Identify which cell holds the provided text, then report its (X, Y) central coordinate. 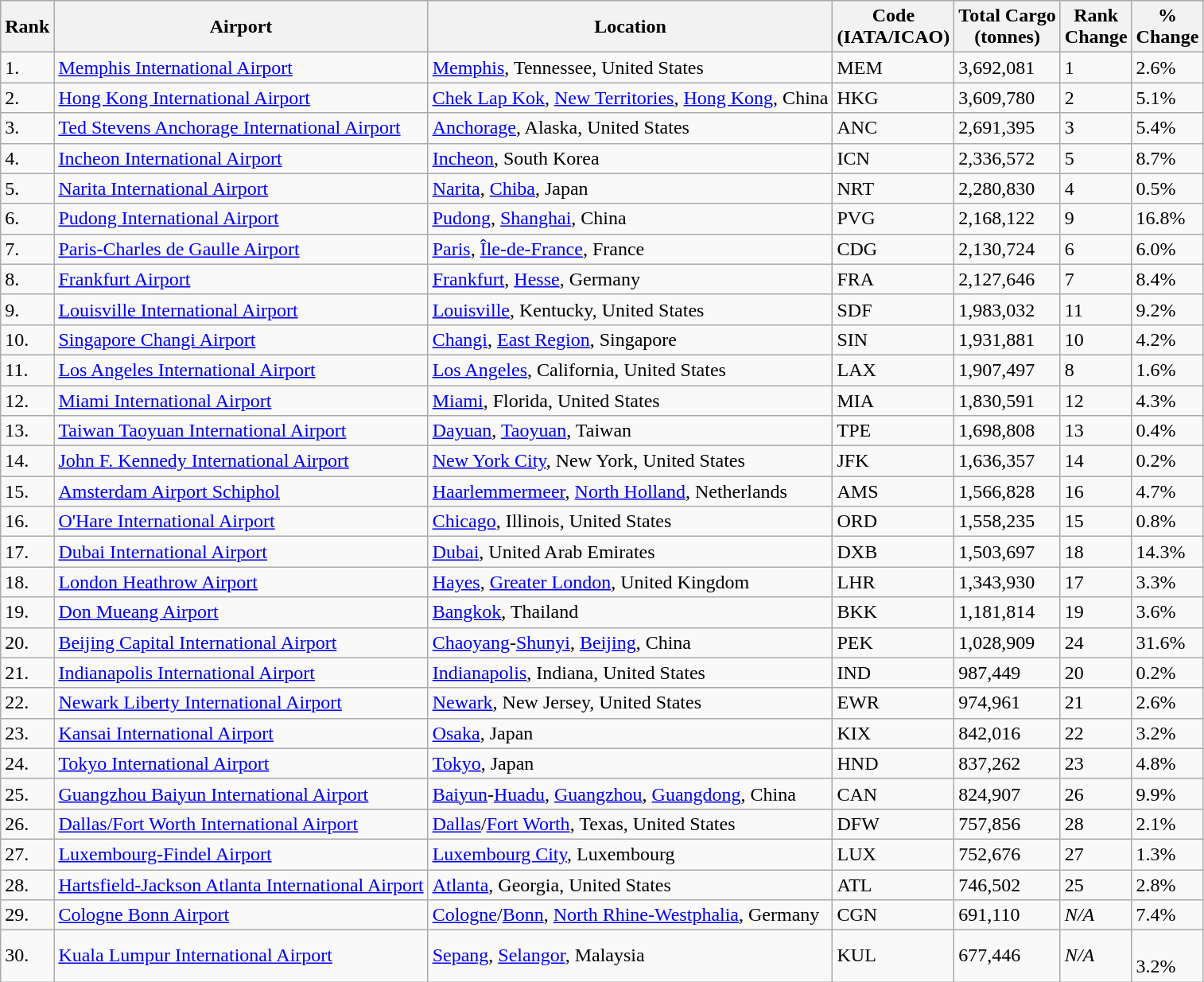
Dallas/Fort Worth International Airport (241, 824)
27 (1096, 854)
Dallas/Fort Worth, Texas, United States (630, 824)
HKG (894, 98)
0.5% (1167, 188)
3.3% (1167, 582)
TPE (894, 431)
1,181,814 (1008, 612)
1,830,591 (1008, 400)
691,110 (1008, 915)
Newark Liberty International Airport (241, 703)
4. (27, 158)
24. (27, 763)
Hong Kong International Airport (241, 98)
12 (1096, 400)
Narita International Airport (241, 188)
Los Angeles, California, United States (630, 370)
23. (27, 733)
Bangkok, Thailand (630, 612)
25. (27, 794)
SIN (894, 340)
1,698,808 (1008, 431)
Osaka, Japan (630, 733)
NRT (894, 188)
16. (27, 522)
Chicago, Illinois, United States (630, 522)
7. (27, 249)
16.8% (1167, 219)
22. (27, 703)
25 (1096, 885)
Haarlemmermeer, North Holland, Netherlands (630, 491)
26 (1096, 794)
Luxembourg-Findel Airport (241, 854)
2 (1096, 98)
CAN (894, 794)
752,676 (1008, 854)
Cologne Bonn Airport (241, 915)
974,961 (1008, 703)
1,907,497 (1008, 370)
Incheon, South Korea (630, 158)
BKK (894, 612)
11. (27, 370)
29. (27, 915)
Frankfurt, Hesse, Germany (630, 279)
DFW (894, 824)
3,609,780 (1008, 98)
Kansai International Airport (241, 733)
MIA (894, 400)
28 (1096, 824)
5.1% (1167, 98)
2,280,830 (1008, 188)
KIX (894, 733)
Ted Stevens Anchorage International Airport (241, 128)
Memphis, Tennessee, United States (630, 68)
27. (27, 854)
3 (1096, 128)
2,127,646 (1008, 279)
Amsterdam Airport Schiphol (241, 491)
0.4% (1167, 431)
0.8% (1167, 522)
1 (1096, 68)
Changi, East Region, Singapore (630, 340)
824,907 (1008, 794)
9. (27, 309)
Sepang, Selangor, Malaysia (630, 956)
17. (27, 552)
13 (1096, 431)
Luxembourg City, Luxembourg (630, 854)
Don Mueang Airport (241, 612)
10 (1096, 340)
19. (27, 612)
Louisville International Airport (241, 309)
O'Hare International Airport (241, 522)
9 (1096, 219)
7.4% (1167, 915)
Louisville, Kentucky, United States (630, 309)
18 (1096, 552)
PEK (894, 642)
Anchorage, Alaska, United States (630, 128)
Rank (27, 27)
IND (894, 673)
2. (27, 98)
1,558,235 (1008, 522)
15 (1096, 522)
8 (1096, 370)
746,502 (1008, 885)
30. (27, 956)
4.8% (1167, 763)
1. (27, 68)
RankChange (1096, 27)
3. (27, 128)
12. (27, 400)
Chek Lap Kok, New Territories, Hong Kong, China (630, 98)
Incheon International Airport (241, 158)
CGN (894, 915)
4 (1096, 188)
2,336,572 (1008, 158)
2,691,395 (1008, 128)
Memphis International Airport (241, 68)
987,449 (1008, 673)
ORD (894, 522)
DXB (894, 552)
2,130,724 (1008, 249)
Guangzhou Baiyun International Airport (241, 794)
17 (1096, 582)
5 (1096, 158)
ANC (894, 128)
14 (1096, 461)
5. (27, 188)
LHR (894, 582)
677,446 (1008, 956)
New York City, New York, United States (630, 461)
Hayes, Greater London, United Kingdom (630, 582)
6.0% (1167, 249)
5.4% (1167, 128)
Cologne/Bonn, North Rhine-Westphalia, Germany (630, 915)
21 (1096, 703)
Airport (241, 27)
Location (630, 27)
9.9% (1167, 794)
1,931,881 (1008, 340)
1.6% (1167, 370)
Total Cargo(tonnes) (1008, 27)
Dayuan, Taoyuan, Taiwan (630, 431)
%Change (1167, 27)
MEM (894, 68)
Taiwan Taoyuan International Airport (241, 431)
21. (27, 673)
13. (27, 431)
6 (1096, 249)
19 (1096, 612)
HND (894, 763)
Frankfurt Airport (241, 279)
ICN (894, 158)
Pudong International Airport (241, 219)
31.6% (1167, 642)
Los Angeles International Airport (241, 370)
3,692,081 (1008, 68)
Chaoyang-Shunyi, Beijing, China (630, 642)
Baiyun-Huadu, Guangzhou, Guangdong, China (630, 794)
1,503,697 (1008, 552)
Tokyo International Airport (241, 763)
15. (27, 491)
John F. Kennedy International Airport (241, 461)
Dubai, United Arab Emirates (630, 552)
London Heathrow Airport (241, 582)
Dubai International Airport (241, 552)
Indianapolis International Airport (241, 673)
Newark, New Jersey, United States (630, 703)
1,343,930 (1008, 582)
4.3% (1167, 400)
1,028,909 (1008, 642)
1,566,828 (1008, 491)
8.7% (1167, 158)
FRA (894, 279)
AMS (894, 491)
Pudong, Shanghai, China (630, 219)
26. (27, 824)
ATL (894, 885)
6. (27, 219)
20 (1096, 673)
PVG (894, 219)
LAX (894, 370)
757,856 (1008, 824)
4.2% (1167, 340)
EWR (894, 703)
2,168,122 (1008, 219)
Kuala Lumpur International Airport (241, 956)
14. (27, 461)
14.3% (1167, 552)
Code(IATA/ICAO) (894, 27)
Tokyo, Japan (630, 763)
Singapore Changi Airport (241, 340)
8. (27, 279)
18. (27, 582)
9.2% (1167, 309)
Indianapolis, Indiana, United States (630, 673)
11 (1096, 309)
8.4% (1167, 279)
KUL (894, 956)
Miami, Florida, United States (630, 400)
20. (27, 642)
7 (1096, 279)
16 (1096, 491)
24 (1096, 642)
10. (27, 340)
LUX (894, 854)
4.7% (1167, 491)
837,262 (1008, 763)
Beijing Capital International Airport (241, 642)
2.8% (1167, 885)
CDG (894, 249)
28. (27, 885)
Paris, Île-de-France, France (630, 249)
1,636,357 (1008, 461)
Narita, Chiba, Japan (630, 188)
1,983,032 (1008, 309)
Miami International Airport (241, 400)
Paris-Charles de Gaulle Airport (241, 249)
3.6% (1167, 612)
Atlanta, Georgia, United States (630, 885)
22 (1096, 733)
2.1% (1167, 824)
842,016 (1008, 733)
1.3% (1167, 854)
Hartsfield-Jackson Atlanta International Airport (241, 885)
JFK (894, 461)
23 (1096, 763)
SDF (894, 309)
